Return the [X, Y] coordinate for the center point of the cell that contains the specified text.  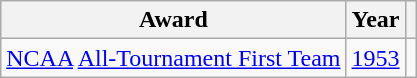
Award [174, 20]
NCAA All-Tournament First Team [174, 58]
1953 [376, 58]
Year [376, 20]
